Locate the cell with the specified text and output its [x, y] center coordinate. 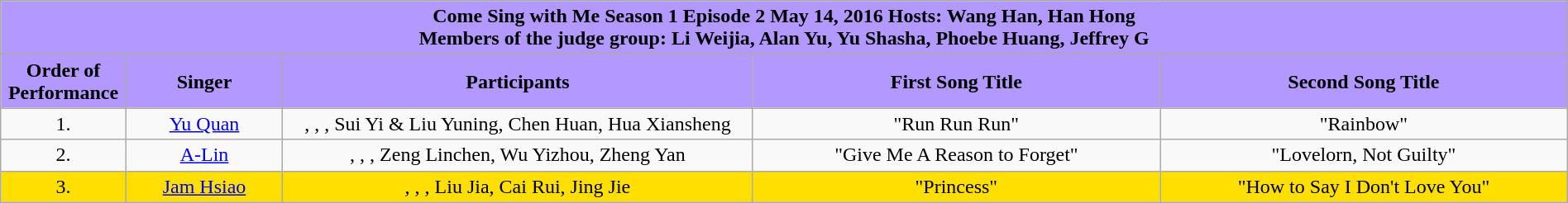
"Run Run Run" [956, 124]
Jam Hsiao [203, 186]
3. [64, 186]
A-Lin [203, 155]
2. [64, 155]
First Song Title [956, 81]
"How to Say I Don't Love You" [1365, 186]
"Lovelorn, Not Guilty" [1365, 155]
"Give Me A Reason to Forget" [956, 155]
, , , Zeng Linchen, Wu Yizhou, Zheng Yan [518, 155]
, , , Liu Jia, Cai Rui, Jing Jie [518, 186]
Singer [203, 81]
1. [64, 124]
Participants [518, 81]
"Princess" [956, 186]
"Rainbow" [1365, 124]
Second Song Title [1365, 81]
Order of Performance [64, 81]
Yu Quan [203, 124]
, , , Sui Yi & Liu Yuning, Chen Huan, Hua Xiansheng [518, 124]
